Output the (x, y) coordinate of the center of the cell containing the given text.  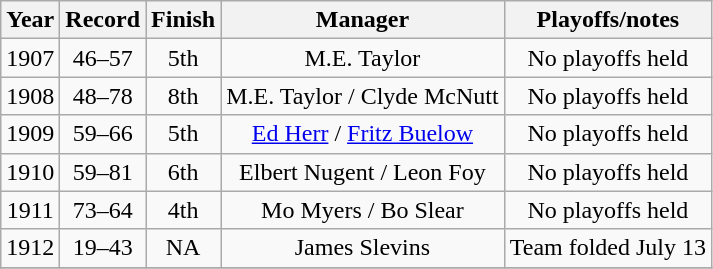
1908 (30, 96)
1907 (30, 58)
8th (184, 96)
59–66 (103, 134)
Playoffs/notes (608, 20)
1911 (30, 210)
4th (184, 210)
Manager (363, 20)
1912 (30, 248)
Ed Herr / Fritz Buelow (363, 134)
Mo Myers / Bo Slear (363, 210)
James Slevins (363, 248)
6th (184, 172)
59–81 (103, 172)
73–64 (103, 210)
46–57 (103, 58)
Record (103, 20)
Elbert Nugent / Leon Foy (363, 172)
M.E. Taylor / Clyde McNutt (363, 96)
1910 (30, 172)
NA (184, 248)
19–43 (103, 248)
1909 (30, 134)
48–78 (103, 96)
Year (30, 20)
M.E. Taylor (363, 58)
Team folded July 13 (608, 248)
Finish (184, 20)
